Extract the (x, y) coordinate from the center of the cell holding the provided text.  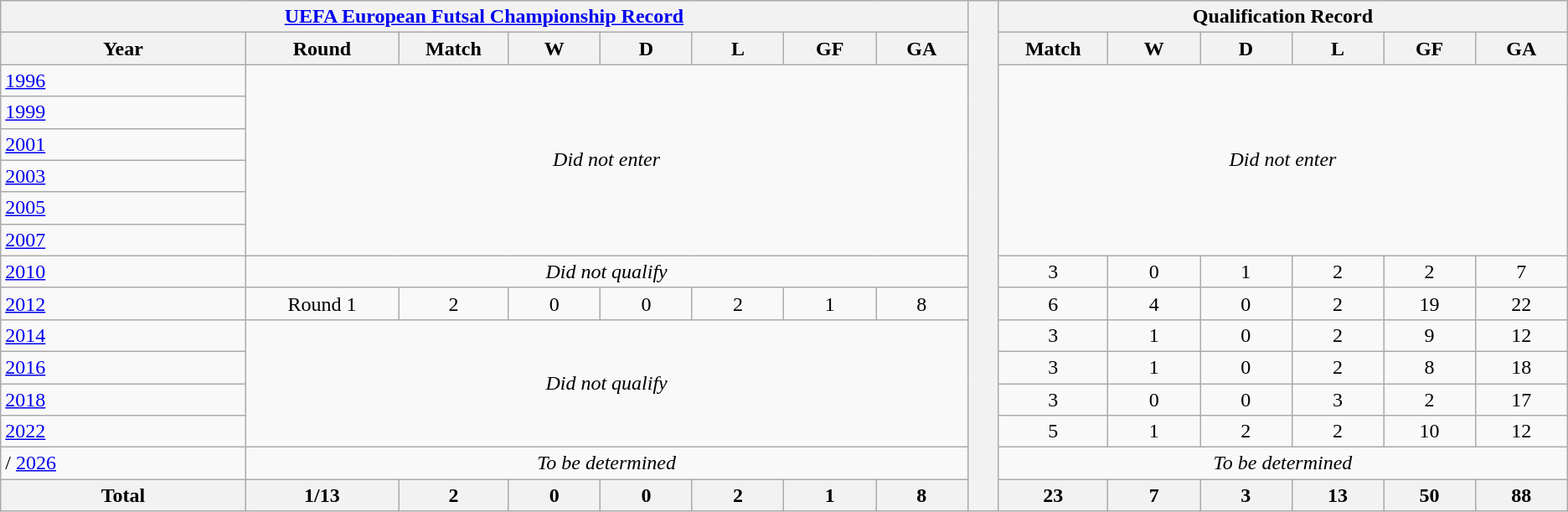
9 (1430, 335)
Year (123, 49)
2001 (123, 144)
17 (1521, 400)
2003 (123, 176)
22 (1521, 303)
13 (1338, 495)
1999 (123, 112)
1996 (123, 80)
6 (1054, 303)
2007 (123, 240)
88 (1521, 495)
UEFA European Futsal Championship Record (484, 17)
10 (1430, 432)
Round 1 (322, 303)
18 (1521, 367)
5 (1054, 432)
2012 (123, 303)
2016 (123, 367)
Total (123, 495)
/ 2026 (123, 463)
1/13 (322, 495)
Round (322, 49)
4 (1154, 303)
2010 (123, 272)
Qualification Record (1283, 17)
23 (1054, 495)
2018 (123, 400)
2005 (123, 208)
50 (1430, 495)
2014 (123, 335)
19 (1430, 303)
2022 (123, 432)
